From the cell containing the given text, extract its center point as [X, Y] coordinate. 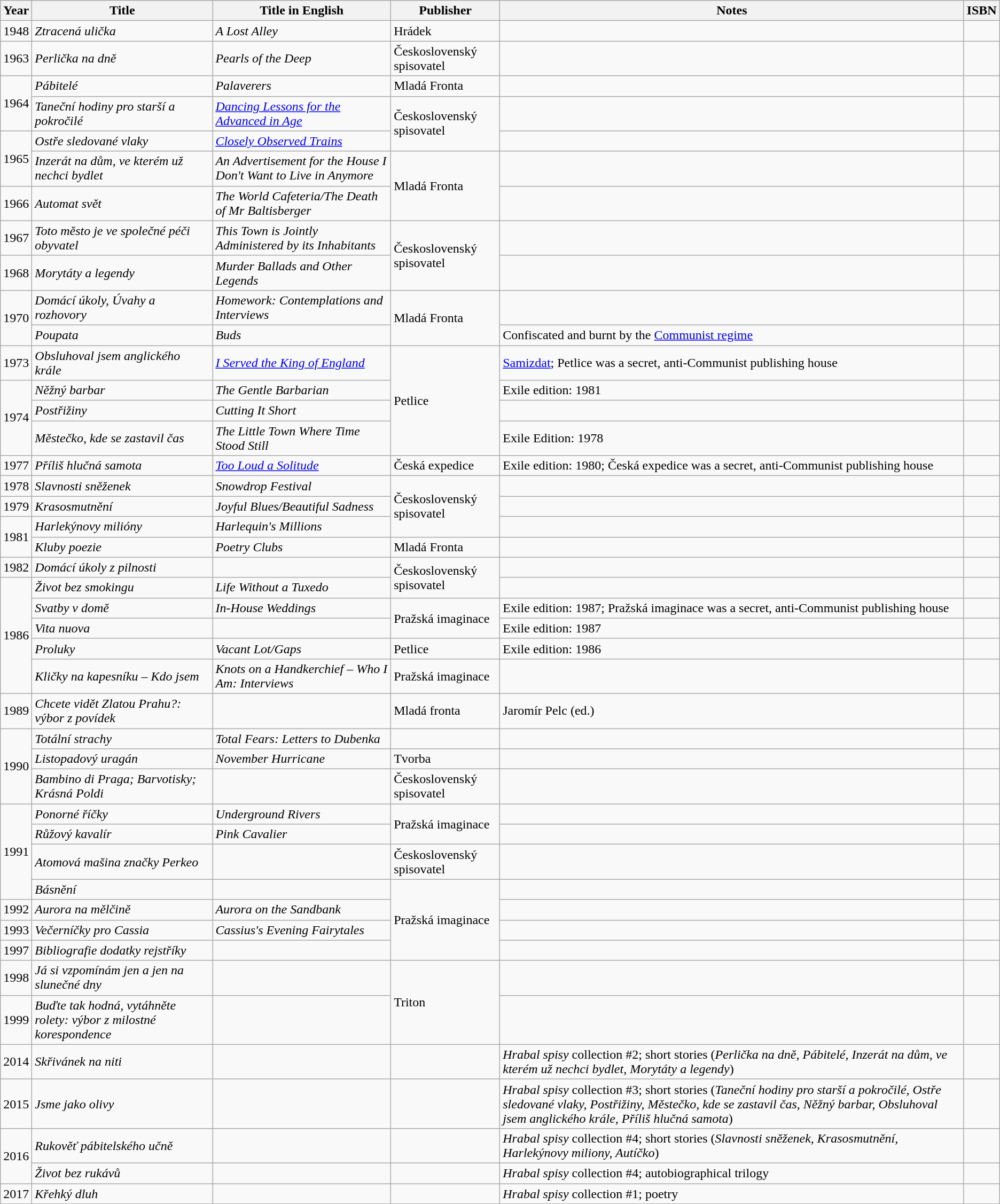
A Lost Alley [302, 31]
Harlekýnovy milióny [122, 527]
Krasosmutnění [122, 506]
Příliš hlučná samota [122, 466]
Život bez rukávů [122, 1173]
Closely Observed Trains [302, 141]
Poupata [122, 335]
The Gentle Barbarian [302, 390]
1974 [16, 418]
Cutting It Short [302, 411]
Buds [302, 335]
1989 [16, 710]
Exile edition: 1981 [732, 390]
ISBN [982, 11]
Hrabal spisy collection #4; autobiographical trilogy [732, 1173]
I Served the King of England [302, 362]
1964 [16, 104]
1965 [16, 158]
In-House Weddings [302, 608]
Publisher [446, 11]
1979 [16, 506]
Exile edition: 1987; Pražská imaginace was a secret, anti-Communist publishing house [732, 608]
Homework: Contemplations and Interviews [302, 308]
Dancing Lessons for the Advanced in Age [302, 113]
Poetry Clubs [302, 547]
Exile edition: 1980; Česká expedice was a secret, anti-Communist publishing house [732, 466]
The Little Town Where Time Stood Still [302, 438]
1982 [16, 567]
Křehký dluh [122, 1194]
Confiscated and burnt by the Communist regime [732, 335]
Atomová mašina značky Perkeo [122, 862]
Mladá fronta [446, 710]
2016 [16, 1156]
Hrabal spisy collection #4; short stories (Slavnosti sněženek, Krasosmutnění, Harlekýnovy miliony, Autíčko) [732, 1145]
Večerníčky pro Cassia [122, 930]
Ztracená ulička [122, 31]
Obsluhoval jsem anglického krále [122, 362]
Totální strachy [122, 739]
1967 [16, 238]
Slavnosti sněženek [122, 486]
Česká expedice [446, 466]
Proluky [122, 648]
Harlequin's Millions [302, 527]
1993 [16, 930]
Knots on a Handkerchief – Who I Am: Interviews [302, 676]
1966 [16, 203]
Domácí úkoly, Úvahy a rozhovory [122, 308]
Básnění [122, 889]
Bibliografie dodatky rejstříky [122, 950]
Samizdat; Petlice was a secret, anti-Communist publishing house [732, 362]
Pearls of the Deep [302, 59]
Exile edition: 1987 [732, 628]
Aurora na mělčině [122, 910]
1991 [16, 851]
Vita nuova [122, 628]
Ostře sledované vlaky [122, 141]
Hrádek [446, 31]
1948 [16, 31]
Palaverers [302, 86]
Domácí úkoly z pilnosti [122, 567]
1977 [16, 466]
Hrabal spisy collection #1; poetry [732, 1194]
Chcete vidět Zlatou Prahu?: výbor z povídek [122, 710]
Pink Cavalier [302, 834]
Vacant Lot/Gaps [302, 648]
Tvorba [446, 759]
Title [122, 11]
Murder Ballads and Other Legends [302, 272]
Total Fears: Letters to Dubenka [302, 739]
Růžový kavalír [122, 834]
1986 [16, 636]
Joyful Blues/Beautiful Sadness [302, 506]
Ponorné říčky [122, 814]
1997 [16, 950]
Jsme jako olivy [122, 1104]
Postřižiny [122, 411]
2017 [16, 1194]
Život bez smokingu [122, 588]
Inzerát na dům, ve kterém už nechci bydlet [122, 169]
1998 [16, 978]
Rukověť pábitelského učně [122, 1145]
Já si vzpomínám jen a jen na slunečné dny [122, 978]
Pábitelé [122, 86]
1970 [16, 317]
Městečko, kde se zastavil čas [122, 438]
Morytáty a legendy [122, 272]
1981 [16, 537]
Hrabal spisy collection #2; short stories (Perlička na dně, Pábitelé, Inzerát na dům, ve kterém už nechci bydlet, Morytáty a legendy) [732, 1062]
Jaromír Pelc (ed.) [732, 710]
Bambino di Praga; Barvotisky; Krásná Poldi [122, 786]
Automat svět [122, 203]
Listopadový uragán [122, 759]
Kličky na kapesníku – Kdo jsem [122, 676]
2014 [16, 1062]
Triton [446, 1002]
Kluby poezie [122, 547]
1978 [16, 486]
Snowdrop Festival [302, 486]
Too Loud a Solitude [302, 466]
Underground Rivers [302, 814]
1973 [16, 362]
Exile edition: 1986 [732, 648]
Aurora on the Sandbank [302, 910]
November Hurricane [302, 759]
The World Cafeteria/The Death of Mr Baltisberger [302, 203]
Notes [732, 11]
Něžný barbar [122, 390]
Title in English [302, 11]
1999 [16, 1020]
Exile Edition: 1978 [732, 438]
1963 [16, 59]
Svatby v domě [122, 608]
2015 [16, 1104]
Perlička na dně [122, 59]
Year [16, 11]
1990 [16, 766]
Cassius's Evening Fairytales [302, 930]
Life Without a Tuxedo [302, 588]
Skřivánek na niti [122, 1062]
This Town is Jointly Administered by its Inhabitants [302, 238]
1968 [16, 272]
Buďte tak hodná, vytáhněte rolety: výbor z milostné korespondence [122, 1020]
Taneční hodiny pro starší a pokročilé [122, 113]
1992 [16, 910]
Toto město je ve společné péči obyvatel [122, 238]
An Advertisement for the House I Don't Want to Live in Anymore [302, 169]
